Output the [X, Y] coordinate of the center of the cell containing the given text.  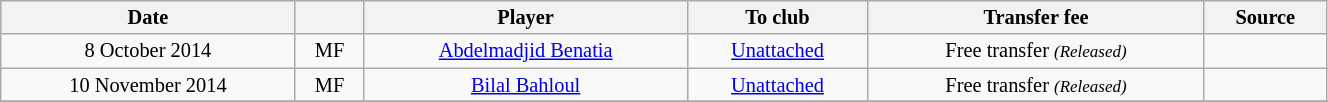
Date [148, 17]
Bilal Bahloul [526, 85]
Source [1265, 17]
8 October 2014 [148, 51]
Player [526, 17]
Abdelmadjid Benatia [526, 51]
10 November 2014 [148, 85]
To club [778, 17]
Transfer fee [1036, 17]
